Return [x, y] of the center of cell containing provided text 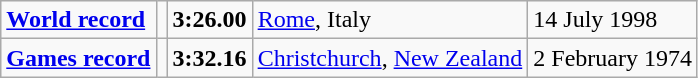
World record [78, 20]
3:26.00 [210, 20]
Christchurch, New Zealand [390, 58]
Games record [78, 58]
2 February 1974 [613, 58]
14 July 1998 [613, 20]
Rome, Italy [390, 20]
3:32.16 [210, 58]
